Find where the given text appears and provide that cell's center as (x, y) coordinate. 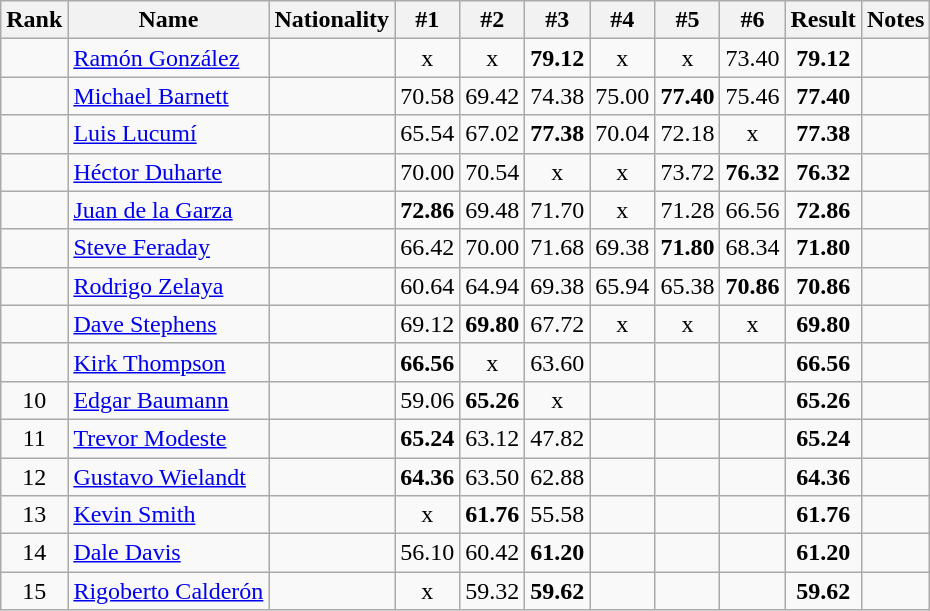
#4 (622, 20)
75.00 (622, 96)
12 (34, 477)
13 (34, 515)
69.42 (492, 96)
Dale Davis (168, 553)
#5 (688, 20)
Gustavo Wielandt (168, 477)
Rigoberto Calderón (168, 591)
Nationality (332, 20)
#2 (492, 20)
72.18 (688, 134)
#1 (428, 20)
Ramón González (168, 58)
63.60 (558, 362)
63.50 (492, 477)
70.58 (428, 96)
64.94 (492, 286)
Rodrigo Zelaya (168, 286)
59.32 (492, 591)
67.02 (492, 134)
60.64 (428, 286)
15 (34, 591)
56.10 (428, 553)
62.88 (558, 477)
71.70 (558, 210)
#6 (752, 20)
65.54 (428, 134)
69.12 (428, 324)
74.38 (558, 96)
Héctor Duharte (168, 172)
70.54 (492, 172)
Juan de la Garza (168, 210)
47.82 (558, 438)
66.42 (428, 248)
Name (168, 20)
63.12 (492, 438)
Trevor Modeste (168, 438)
Luis Lucumí (168, 134)
Michael Barnett (168, 96)
71.68 (558, 248)
73.40 (752, 58)
Edgar Baumann (168, 400)
59.06 (428, 400)
69.48 (492, 210)
#3 (558, 20)
70.04 (622, 134)
60.42 (492, 553)
Rank (34, 20)
75.46 (752, 96)
14 (34, 553)
68.34 (752, 248)
55.58 (558, 515)
Steve Feraday (168, 248)
11 (34, 438)
Kevin Smith (168, 515)
10 (34, 400)
73.72 (688, 172)
65.94 (622, 286)
Dave Stephens (168, 324)
Notes (895, 20)
Kirk Thompson (168, 362)
67.72 (558, 324)
Result (823, 20)
65.38 (688, 286)
71.28 (688, 210)
